Return (x, y) of the center of cell containing provided text 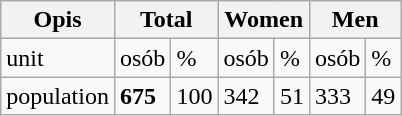
Opis (58, 20)
Total (166, 20)
342 (246, 96)
unit (58, 58)
Women (264, 20)
51 (292, 96)
675 (142, 96)
49 (384, 96)
100 (194, 96)
population (58, 96)
Men (354, 20)
333 (337, 96)
